Identify which cell holds the provided text, then report its (x, y) central coordinate. 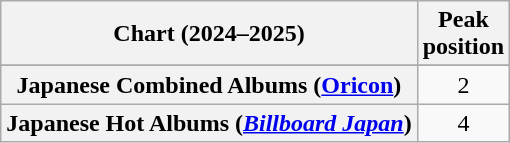
2 (463, 85)
Peakposition (463, 34)
Japanese Hot Albums (Billboard Japan) (209, 123)
Japanese Combined Albums (Oricon) (209, 85)
4 (463, 123)
Chart (2024–2025) (209, 34)
